Extract the (X, Y) coordinate from the center of the cell holding the provided text.  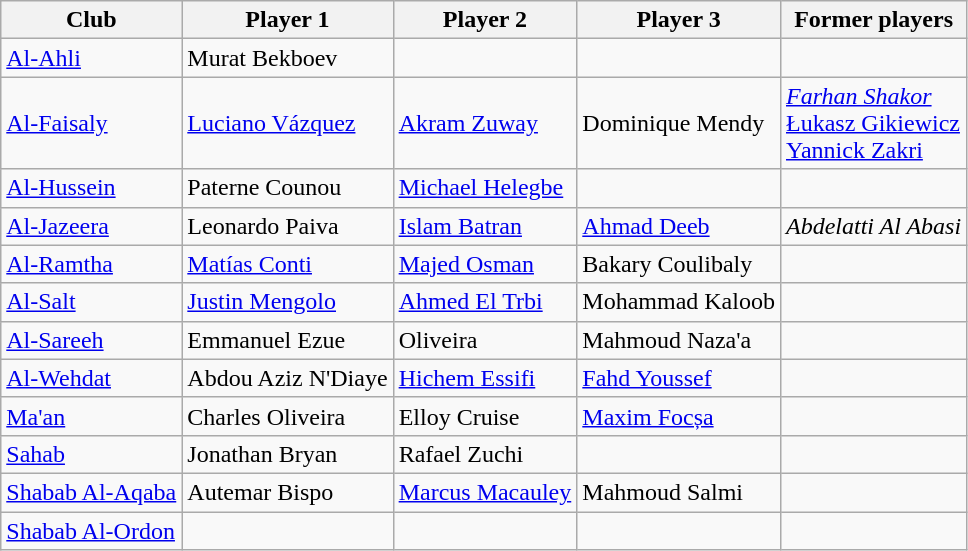
Mahmoud Naza'a (679, 340)
Mahmoud Salmi (679, 492)
Murat Bekboev (288, 58)
Maxim Focșa (679, 416)
Mohammad Kaloob (679, 302)
Emmanuel Ezue (288, 340)
Farhan Shakor Łukasz Gikiewicz Yannick Zakri (873, 123)
Matías Conti (288, 264)
Rafael Zuchi (485, 454)
Elloy Cruise (485, 416)
Player 2 (485, 20)
Al-Sareeh (92, 340)
Al-Faisaly (92, 123)
Al-Ahli (92, 58)
Akram Zuway (485, 123)
Abdelatti Al Abasi (873, 226)
Former players (873, 20)
Oliveira (485, 340)
Luciano Vázquez (288, 123)
Leonardo Paiva (288, 226)
Al-Hussein (92, 188)
Charles Oliveira (288, 416)
Marcus Macauley (485, 492)
Bakary Coulibaly (679, 264)
Shabab Al-Ordon (92, 531)
Justin Mengolo (288, 302)
Islam Batran (485, 226)
Abdou Aziz N'Diaye (288, 378)
Al-Wehdat (92, 378)
Club (92, 20)
Dominique Mendy (679, 123)
Al-Ramtha (92, 264)
Majed Osman (485, 264)
Ahmad Deeb (679, 226)
Jonathan Bryan (288, 454)
Autemar Bispo (288, 492)
Player 3 (679, 20)
Al-Salt (92, 302)
Al-Jazeera (92, 226)
Player 1 (288, 20)
Shabab Al-Aqaba (92, 492)
Sahab (92, 454)
Fahd Youssef (679, 378)
Michael Helegbe (485, 188)
Paterne Counou (288, 188)
Ma'an (92, 416)
Ahmed El Trbi (485, 302)
Hichem Essifi (485, 378)
